Return (X, Y) of the center of cell containing provided text 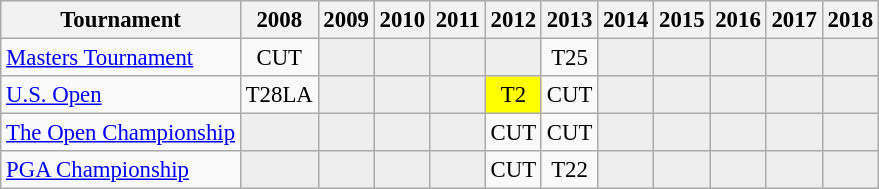
2016 (738, 20)
2015 (682, 20)
2013 (569, 20)
T28LA (279, 95)
2017 (794, 20)
2011 (458, 20)
2009 (346, 20)
2014 (626, 20)
PGA Championship (121, 170)
T22 (569, 170)
2010 (402, 20)
T2 (513, 95)
2012 (513, 20)
2018 (850, 20)
The Open Championship (121, 133)
Tournament (121, 20)
U.S. Open (121, 95)
2008 (279, 20)
T25 (569, 58)
Masters Tournament (121, 58)
